Scan for the cell matching the given text and deliver its (X, Y) coordinate at center. 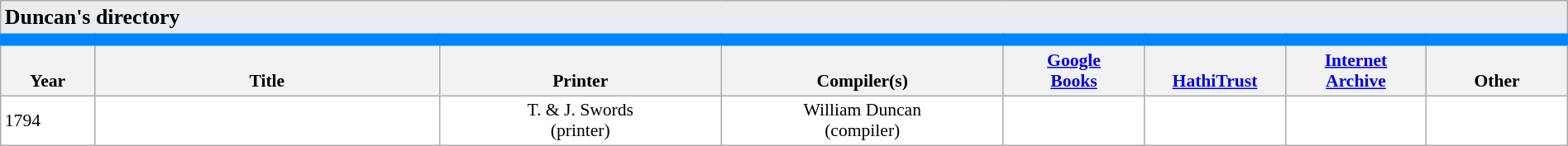
GoogleBooks (1073, 68)
Printer (581, 68)
Duncan's directory (784, 20)
William Duncan(compiler) (862, 120)
Year (48, 68)
InternetArchive (1355, 68)
1794 (48, 120)
T. & J. Swords(printer) (581, 120)
Compiler(s) (862, 68)
HathiTrust (1215, 68)
Title (266, 68)
Other (1497, 68)
